Capture the cell that displays the provided text and extract its [x, y] central coordinate. 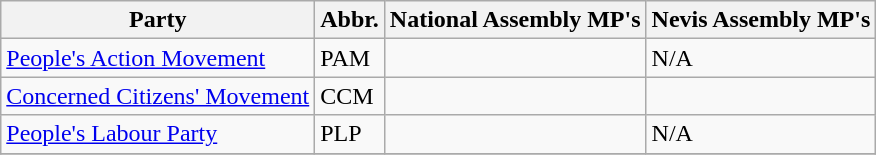
CCM [350, 96]
PLP [350, 134]
National Assembly MP's [515, 20]
Concerned Citizens' Movement [158, 96]
PAM [350, 58]
Abbr. [350, 20]
Party [158, 20]
Nevis Assembly MP's [761, 20]
People's Action Movement [158, 58]
People's Labour Party [158, 134]
